Detect which cell encompasses the target text, then output its [X, Y] center coordinate. 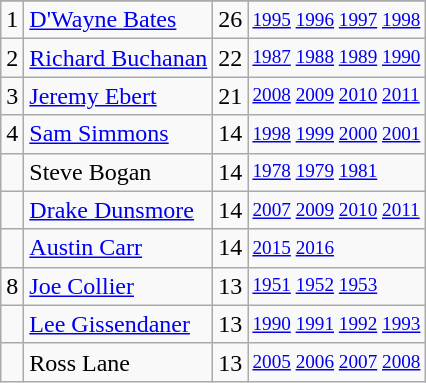
Ross Lane [118, 362]
Richard Buchanan [118, 58]
1 [12, 20]
Joe Collier [118, 286]
Jeremy Ebert [118, 96]
2005 2006 2007 2008 [336, 362]
1987 1988 1989 1990 [336, 58]
1978 1979 1981 [336, 172]
1998 1999 2000 2001 [336, 134]
1951 1952 1953 [336, 286]
Drake Dunsmore [118, 210]
26 [230, 20]
Steve Bogan [118, 172]
1995 1996 1997 1998 [336, 20]
Lee Gissendaner [118, 324]
2015 2016 [336, 248]
22 [230, 58]
4 [12, 134]
21 [230, 96]
2007 2009 2010 2011 [336, 210]
1990 1991 1992 1993 [336, 324]
Austin Carr [118, 248]
D'Wayne Bates [118, 20]
8 [12, 286]
3 [12, 96]
2 [12, 58]
Sam Simmons [118, 134]
2008 2009 2010 2011 [336, 96]
